For the text-containing cell, return its midpoint in (X, Y) coordinate format. 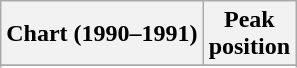
Peak position (249, 34)
Chart (1990–1991) (102, 34)
